Scan for the cell matching the given text and deliver its (x, y) coordinate at center. 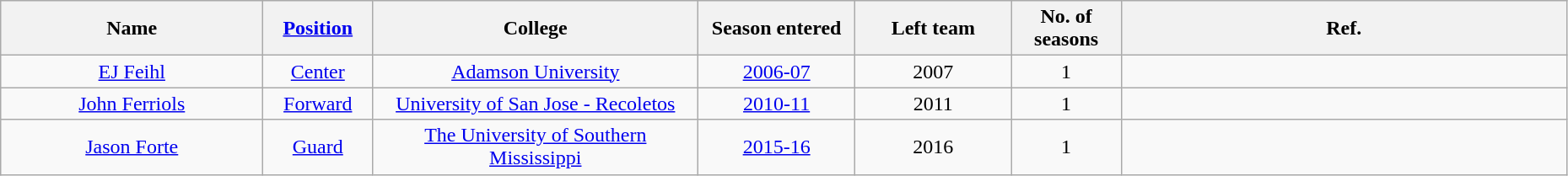
Center (318, 72)
2011 (933, 104)
Season entered (777, 29)
University of San Jose - Recoletos (536, 104)
John Ferriols (132, 104)
Guard (318, 147)
Name (132, 29)
Forward (318, 104)
Left team (933, 29)
2007 (933, 72)
Jason Forte (132, 147)
Position (318, 29)
No. of seasons (1066, 29)
College (536, 29)
2006-07 (777, 72)
2010-11 (777, 104)
Adamson University (536, 72)
2015-16 (777, 147)
Ref. (1344, 29)
EJ Feihl (132, 72)
2016 (933, 147)
The University of Southern Mississippi (536, 147)
